Find where the given text appears and provide that cell's center as (X, Y) coordinate. 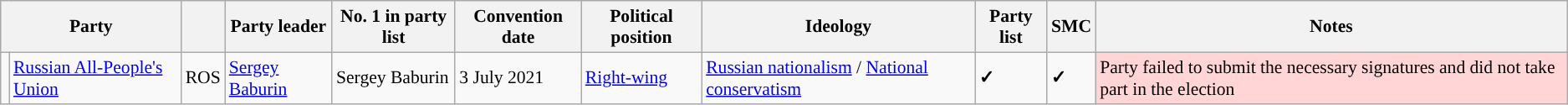
No. 1 in party list (393, 27)
Notes (1331, 27)
SMC (1071, 27)
Convention date (518, 27)
Party failed to submit the necessary signatures and did not take part in the election (1331, 77)
Russian All-People's Union (95, 77)
ROS (203, 77)
Party (91, 27)
3 July 2021 (518, 77)
Political position (641, 27)
Ideology (838, 27)
Party leader (278, 27)
Right-wing (641, 77)
Russian nationalism / National conservatism (838, 77)
Party list (1011, 27)
